Detect which cell encompasses the target text, then output its (X, Y) center coordinate. 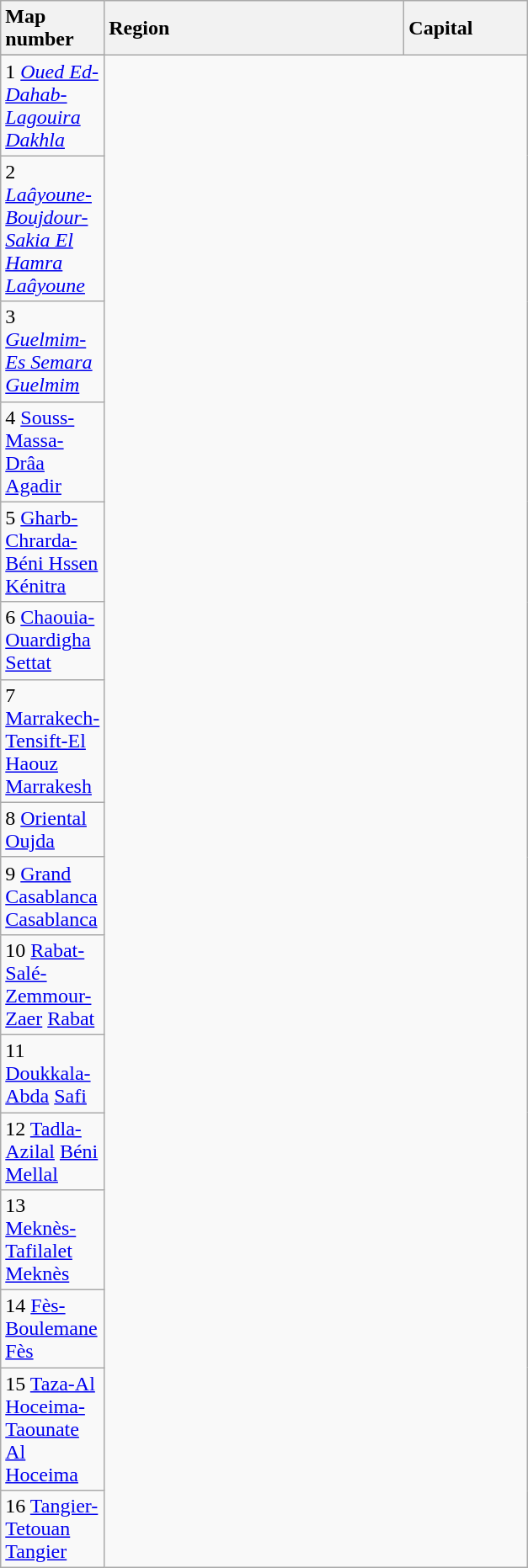
16 Tangier-Tetouan Tangier (52, 1529)
11 Doukkala-Abda Safi (52, 1073)
15 Taza-Al Hoceima-Taounate Al Hoceima (52, 1429)
4 Souss-Massa-Drâa Agadir (52, 451)
Region (254, 29)
8 Oriental Oujda (52, 830)
10 Rabat-Salé-Zemmour-Zaer Rabat (52, 985)
1 Oued Ed-Dahab-Lagouira Dakhla (52, 106)
12 Tadla-Azilal Béni Mellal (52, 1151)
14 Fès-Boulemane Fès (52, 1329)
3 Guelmim-Es Semara Guelmim (52, 352)
9 Grand Casablanca Casablanca (52, 896)
Mapnumber (52, 29)
6 Chaouia-Ouardigha Settat (52, 640)
7 Marrakech-Tensift-El Haouz Marrakesh (52, 741)
13 Meknès-Tafilalet Meknès (52, 1241)
2 Laâyoune-Boujdour-Sakia El Hamra Laâyoune (52, 229)
Capital (466, 29)
5 Gharb-Chrarda-Béni Hssen Kénitra (52, 552)
